Return the [X, Y] coordinate for the center point of the cell that contains the specified text.  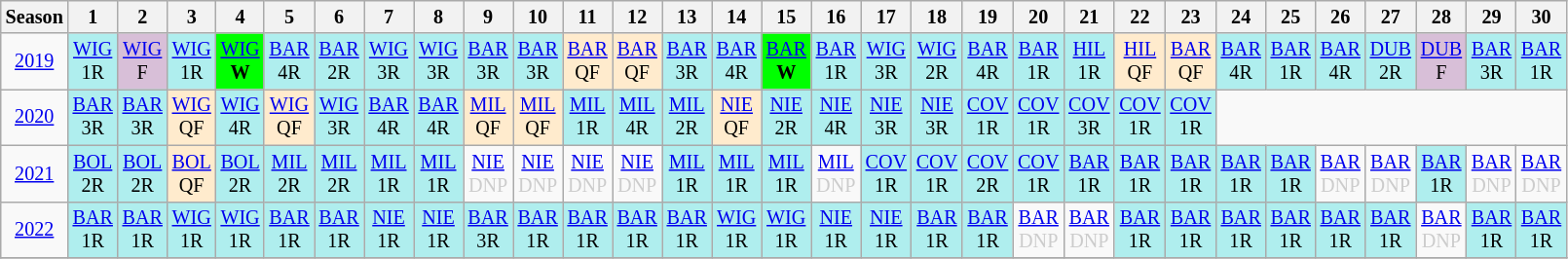
25 [1291, 18]
WIGF [142, 61]
DUBF [1441, 61]
18 [937, 18]
MIL4R [637, 118]
23 [1191, 18]
2019 [35, 61]
WIG2R [937, 61]
13 [688, 18]
28 [1441, 18]
Season [35, 18]
NIE2R [787, 118]
6 [339, 18]
BAR2R [339, 61]
2 [142, 18]
3 [192, 18]
NIE4R [836, 118]
4 [241, 18]
16 [836, 18]
19 [988, 18]
24 [1241, 18]
5 [288, 18]
15 [787, 18]
14 [736, 18]
29 [1492, 18]
21 [1089, 18]
BOLQF [192, 173]
COV2R [988, 173]
7 [390, 18]
8 [438, 18]
BARW [787, 61]
20 [1038, 18]
DUB2R [1391, 61]
11 [588, 18]
30 [1541, 18]
26 [1340, 18]
27 [1391, 18]
9 [489, 18]
22 [1139, 18]
HIL1R [1089, 61]
2021 [35, 173]
WIG4R [241, 118]
10 [538, 18]
1 [93, 18]
17 [886, 18]
NIEQF [736, 118]
2020 [35, 118]
2022 [35, 230]
MILDNP [836, 173]
12 [637, 18]
HILQF [1139, 61]
WIGW [241, 61]
COV3R [1089, 118]
